Find where the given text appears and provide that cell's center as (x, y) coordinate. 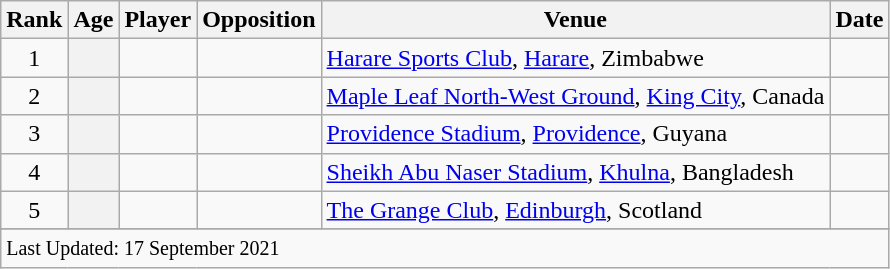
The Grange Club, Edinburgh, Scotland (576, 210)
Player (158, 20)
Last Updated: 17 September 2021 (445, 248)
Opposition (259, 20)
Sheikh Abu Naser Stadium, Khulna, Bangladesh (576, 172)
Date (860, 20)
4 (34, 172)
2 (34, 96)
3 (34, 134)
Rank (34, 20)
1 (34, 58)
Harare Sports Club, Harare, Zimbabwe (576, 58)
Venue (576, 20)
5 (34, 210)
Age (94, 20)
Maple Leaf North-West Ground, King City, Canada (576, 96)
Providence Stadium, Providence, Guyana (576, 134)
